Capture the cell that displays the provided text and extract its [X, Y] central coordinate. 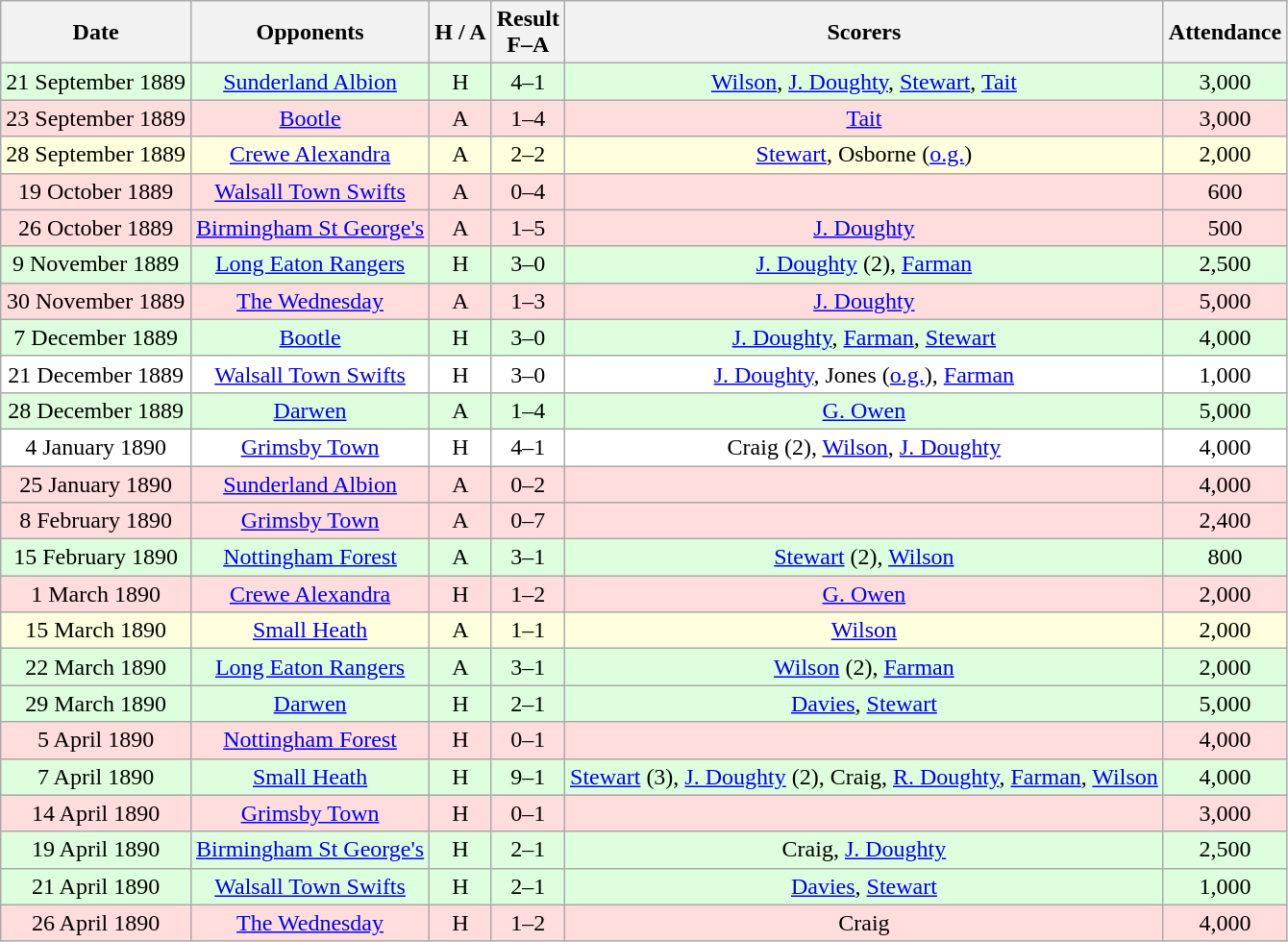
15 February 1890 [96, 558]
Wilson, J. Doughty, Stewart, Tait [865, 82]
J. Doughty (2), Farman [865, 264]
J. Doughty, Farman, Stewart [865, 337]
15 March 1890 [96, 631]
29 March 1890 [96, 704]
21 December 1889 [96, 374]
0–7 [528, 521]
Stewart (2), Wilson [865, 558]
Craig [865, 923]
800 [1225, 558]
Attendance [1225, 33]
500 [1225, 228]
1 March 1890 [96, 594]
21 September 1889 [96, 82]
1–5 [528, 228]
21 April 1890 [96, 886]
J. Doughty, Jones (o.g.), Farman [865, 374]
26 April 1890 [96, 923]
7 December 1889 [96, 337]
7 April 1890 [96, 777]
Wilson [865, 631]
23 September 1889 [96, 118]
Craig, J. Doughty [865, 850]
Date [96, 33]
2,400 [1225, 521]
0–4 [528, 191]
19 April 1890 [96, 850]
Craig (2), Wilson, J. Doughty [865, 447]
H / A [460, 33]
5 April 1890 [96, 740]
Stewart (3), J. Doughty (2), Craig, R. Doughty, Farman, Wilson [865, 777]
600 [1225, 191]
1–1 [528, 631]
9–1 [528, 777]
4 January 1890 [96, 447]
28 December 1889 [96, 410]
19 October 1889 [96, 191]
14 April 1890 [96, 813]
Scorers [865, 33]
26 October 1889 [96, 228]
25 January 1890 [96, 483]
9 November 1889 [96, 264]
Opponents [310, 33]
Wilson (2), Farman [865, 667]
0–2 [528, 483]
8 February 1890 [96, 521]
Tait [865, 118]
22 March 1890 [96, 667]
28 September 1889 [96, 155]
2–2 [528, 155]
30 November 1889 [96, 301]
ResultF–A [528, 33]
1–3 [528, 301]
Stewart, Osborne (o.g.) [865, 155]
